Scan for the cell matching the given text and deliver its [X, Y] coordinate at center. 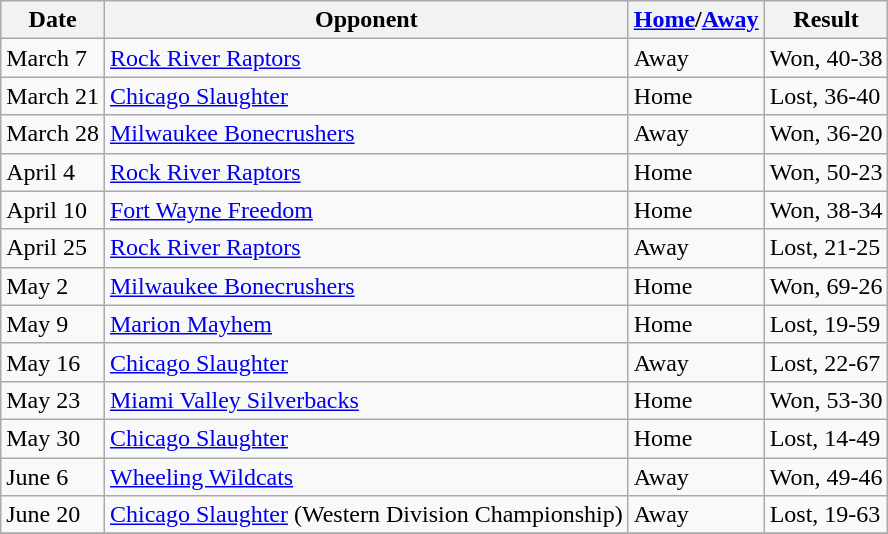
Won, 50-23 [826, 172]
Won, 49-46 [826, 477]
Won, 69-26 [826, 286]
Won, 38-34 [826, 210]
Won, 40-38 [826, 58]
Opponent [366, 20]
Lost, 22-67 [826, 362]
Lost, 14-49 [826, 438]
May 23 [53, 400]
Won, 36-20 [826, 134]
Lost, 19-59 [826, 324]
May 2 [53, 286]
Lost, 36-40 [826, 96]
June 20 [53, 515]
Wheeling Wildcats [366, 477]
March 28 [53, 134]
May 9 [53, 324]
Marion Mayhem [366, 324]
Lost, 21-25 [826, 248]
April 4 [53, 172]
May 16 [53, 362]
April 25 [53, 248]
March 21 [53, 96]
Won, 53-30 [826, 400]
Miami Valley Silverbacks [366, 400]
Fort Wayne Freedom [366, 210]
Home/Away [696, 20]
Result [826, 20]
May 30 [53, 438]
March 7 [53, 58]
June 6 [53, 477]
Lost, 19-63 [826, 515]
Chicago Slaughter (Western Division Championship) [366, 515]
Date [53, 20]
April 10 [53, 210]
